Capture the cell that displays the provided text and extract its (X, Y) central coordinate. 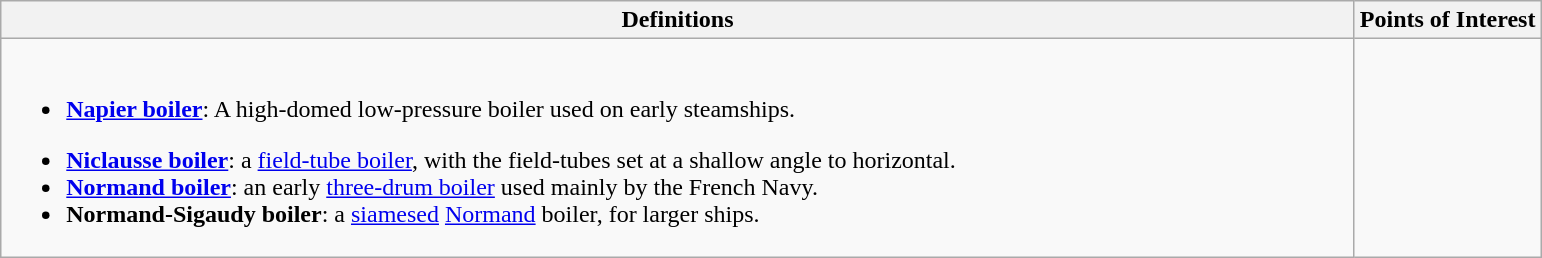
Definitions (678, 20)
Points of Interest (1448, 20)
